Return [X, Y] of the center of cell containing provided text 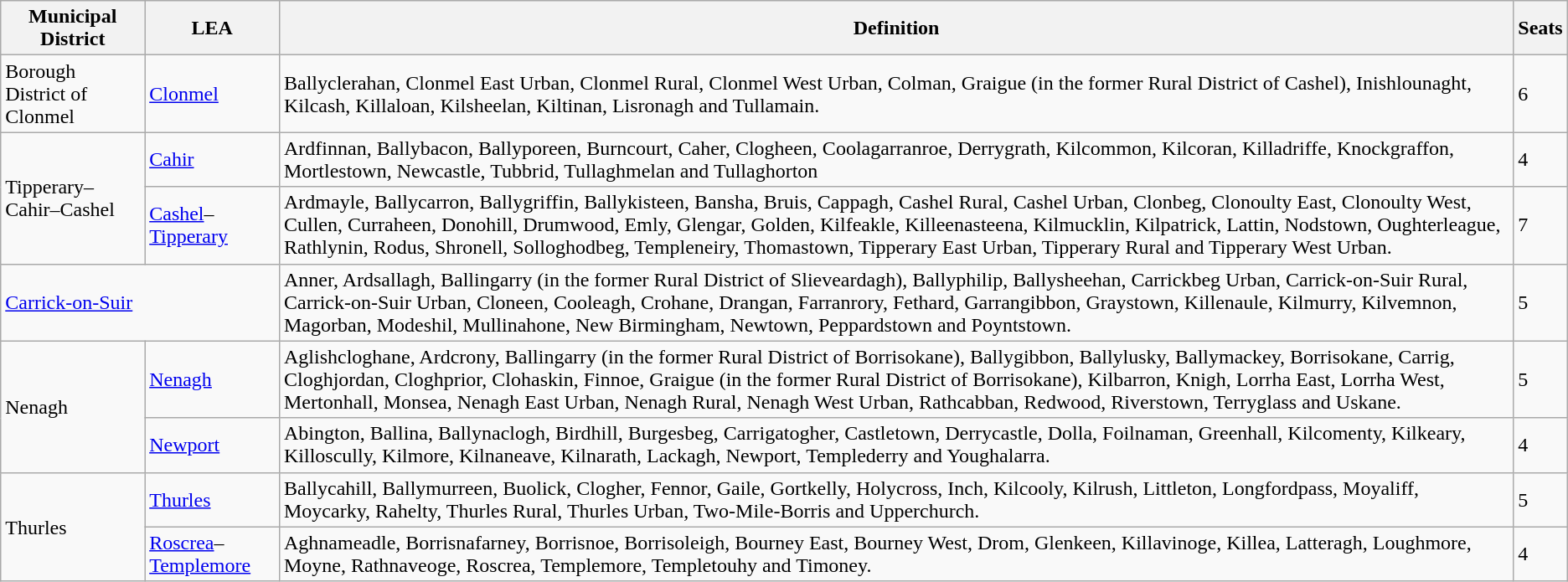
Borough District of Clonmel [73, 94]
6 [1540, 94]
Seats [1540, 28]
Municipal District [73, 28]
Cahir [213, 159]
Roscrea–Templemore [213, 554]
Cashel–Tipperary [213, 225]
Tipperary–Cahir–Cashel [73, 198]
LEA [213, 28]
Carrick-on-Suir [141, 302]
7 [1540, 225]
Definition [896, 28]
Newport [213, 446]
Clonmel [213, 94]
